Extract the (X, Y) coordinate from the center of the cell holding the provided text.  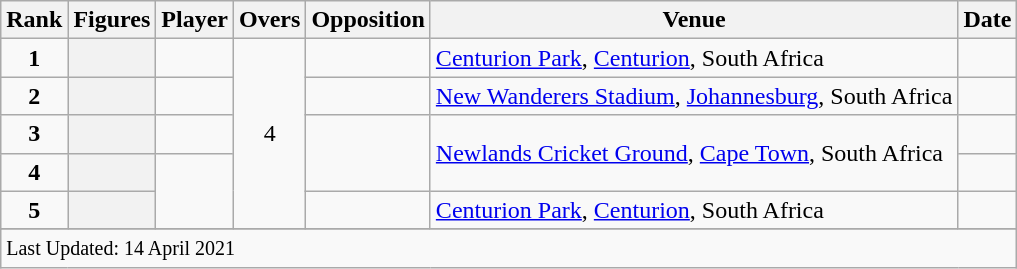
Overs (270, 20)
Rank (34, 20)
Player (195, 20)
Figures (112, 20)
2 (34, 96)
3 (34, 134)
Newlands Cricket Ground, Cape Town, South Africa (694, 153)
Venue (694, 20)
1 (34, 58)
New Wanderers Stadium, Johannesburg, South Africa (694, 96)
Date (988, 20)
Last Updated: 14 April 2021 (509, 248)
5 (34, 210)
Opposition (368, 20)
